Provide the [x, y] coordinate of the cell's center where the given text is located.  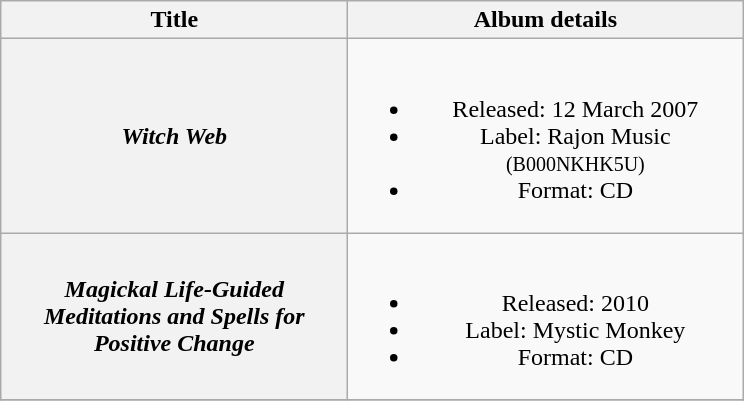
Album details [546, 20]
Released: 12 March 2007Label: Rajon Music (B000NKHK5U)Format: CD [546, 136]
Magickal Life-Guided Meditations and Spells for Positive Change [174, 316]
Title [174, 20]
Released: 2010Label: Mystic MonkeyFormat: CD [546, 316]
Witch Web [174, 136]
